Capture the cell that displays the provided text and extract its [x, y] central coordinate. 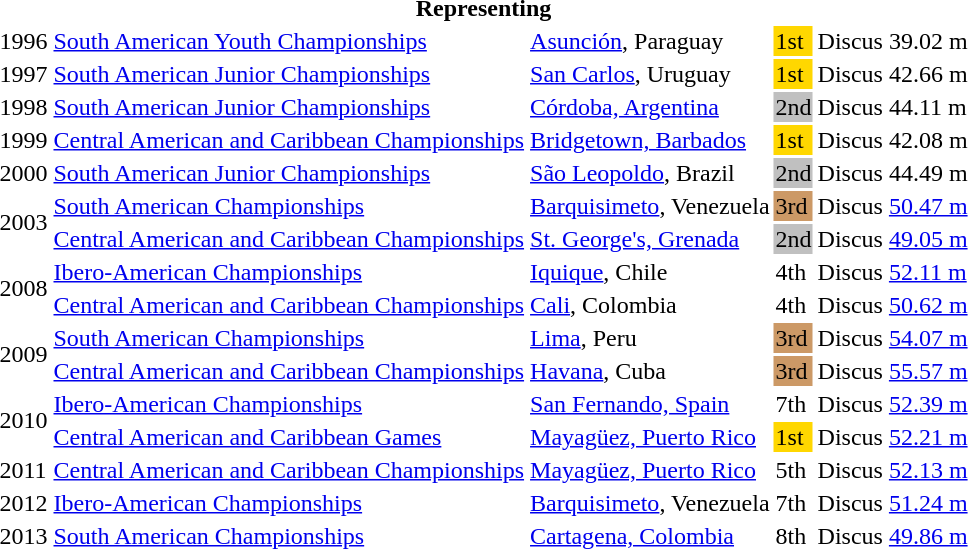
St. George's, Grenada [650, 239]
5th [794, 470]
Iquique, Chile [650, 272]
São Leopoldo, Brazil [650, 173]
San Fernando, Spain [650, 404]
Córdoba, Argentina [650, 107]
Cali, Colombia [650, 305]
Lima, Peru [650, 338]
Havana, Cuba [650, 371]
Bridgetown, Barbados [650, 140]
Central American and Caribbean Games [289, 437]
Asunción, Paraguay [650, 41]
San Carlos, Uruguay [650, 74]
South American Youth Championships [289, 41]
